Search for the cell housing the specified text and yield its [X, Y] center coordinate. 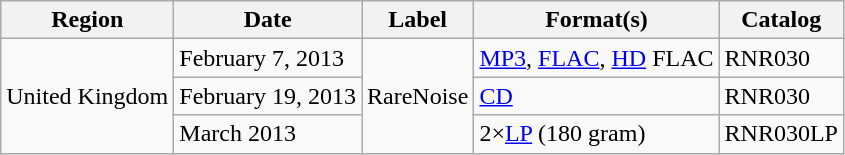
Format(s) [596, 20]
March 2013 [268, 134]
RareNoise [418, 96]
Region [88, 20]
Label [418, 20]
MP3, FLAC, HD FLAC [596, 58]
United Kingdom [88, 96]
2×LP (180 gram) [596, 134]
Date [268, 20]
Catalog [781, 20]
RNR030LP [781, 134]
February 19, 2013 [268, 96]
February 7, 2013 [268, 58]
CD [596, 96]
